Return the [x, y] coordinate for the center point of the cell that contains the specified text.  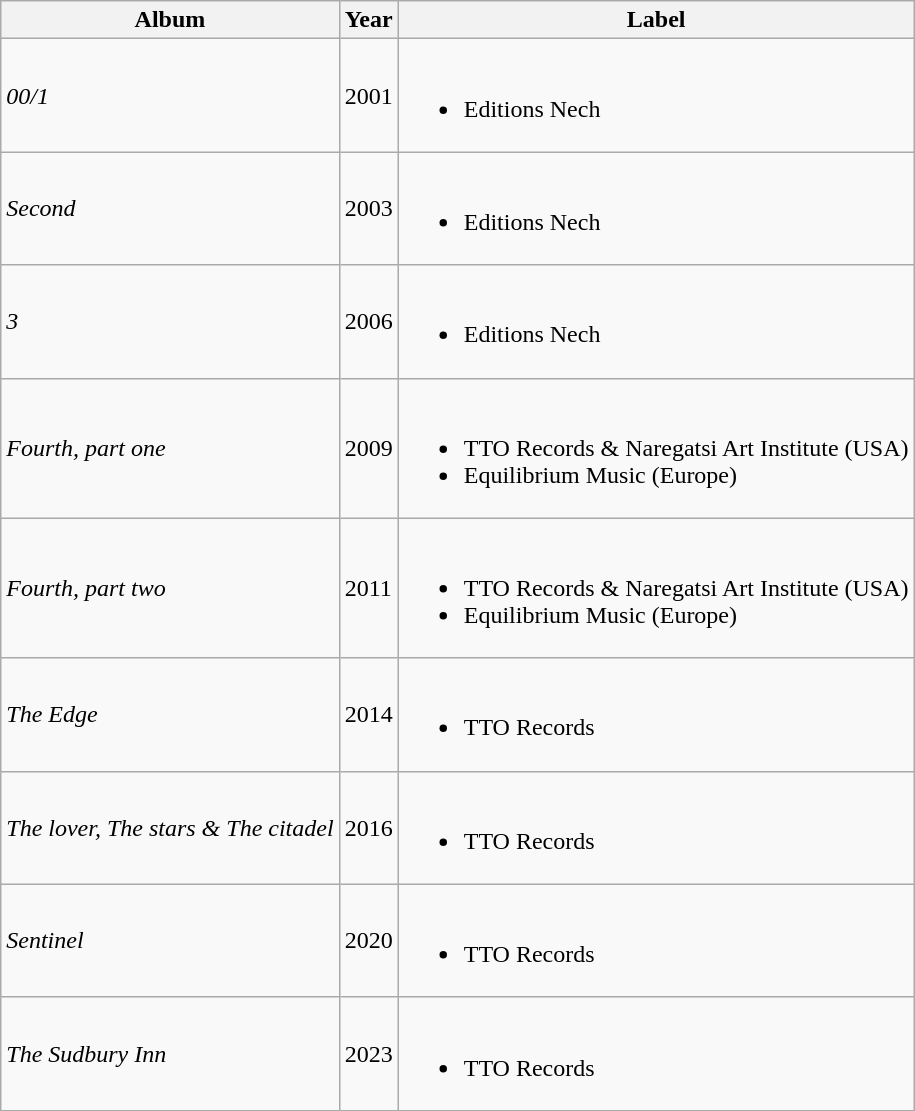
2020 [368, 940]
The Edge [170, 714]
2014 [368, 714]
The lover, The stars & The citadel [170, 828]
Sentinel [170, 940]
2016 [368, 828]
2001 [368, 96]
Second [170, 208]
2011 [368, 588]
2006 [368, 322]
2003 [368, 208]
3 [170, 322]
2009 [368, 448]
2023 [368, 1054]
Fourth, part one [170, 448]
Album [170, 20]
00/1 [170, 96]
The Sudbury Inn [170, 1054]
Year [368, 20]
Label [656, 20]
Fourth, part two [170, 588]
